Identify which cell holds the provided text, then report its [X, Y] central coordinate. 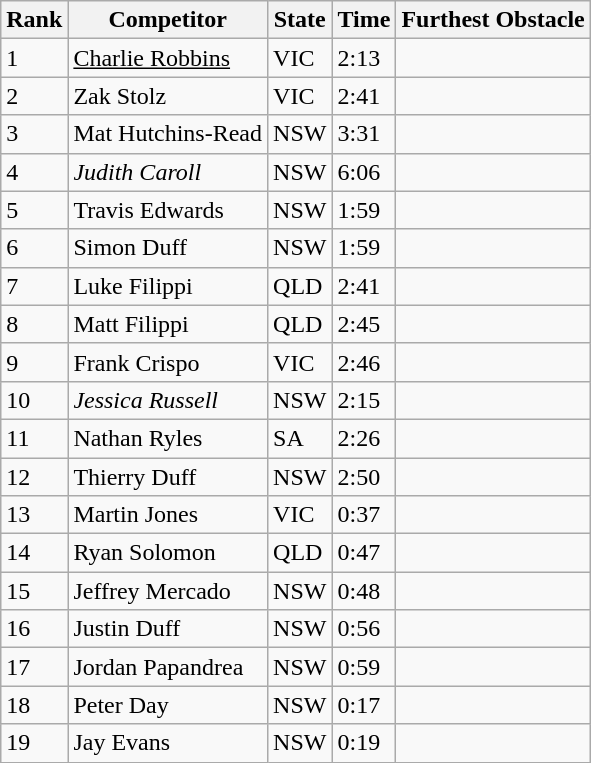
Zak Stolz [168, 96]
5 [34, 210]
4 [34, 172]
Travis Edwards [168, 210]
6:06 [364, 172]
0:47 [364, 553]
Rank [34, 20]
6 [34, 248]
11 [34, 438]
Jeffrey Mercado [168, 591]
14 [34, 553]
Frank Crispo [168, 362]
Furthest Obstacle [493, 20]
2:46 [364, 362]
2:26 [364, 438]
2:50 [364, 477]
15 [34, 591]
Jay Evans [168, 743]
18 [34, 705]
8 [34, 324]
Jessica Russell [168, 400]
1 [34, 58]
Luke Filippi [168, 286]
SA [300, 438]
0:56 [364, 629]
Martin Jones [168, 515]
Justin Duff [168, 629]
0:48 [364, 591]
13 [34, 515]
10 [34, 400]
0:37 [364, 515]
17 [34, 667]
19 [34, 743]
State [300, 20]
Nathan Ryles [168, 438]
2:45 [364, 324]
Peter Day [168, 705]
Mat Hutchins-Read [168, 134]
2:13 [364, 58]
Thierry Duff [168, 477]
9 [34, 362]
Matt Filippi [168, 324]
7 [34, 286]
Competitor [168, 20]
3:31 [364, 134]
12 [34, 477]
Charlie Robbins [168, 58]
Jordan Papandrea [168, 667]
0:17 [364, 705]
0:19 [364, 743]
0:59 [364, 667]
Simon Duff [168, 248]
Judith Caroll [168, 172]
16 [34, 629]
Ryan Solomon [168, 553]
2:15 [364, 400]
2 [34, 96]
3 [34, 134]
Time [364, 20]
